Determine the (x, y) coordinate at the center of the cell enclosing the given text.  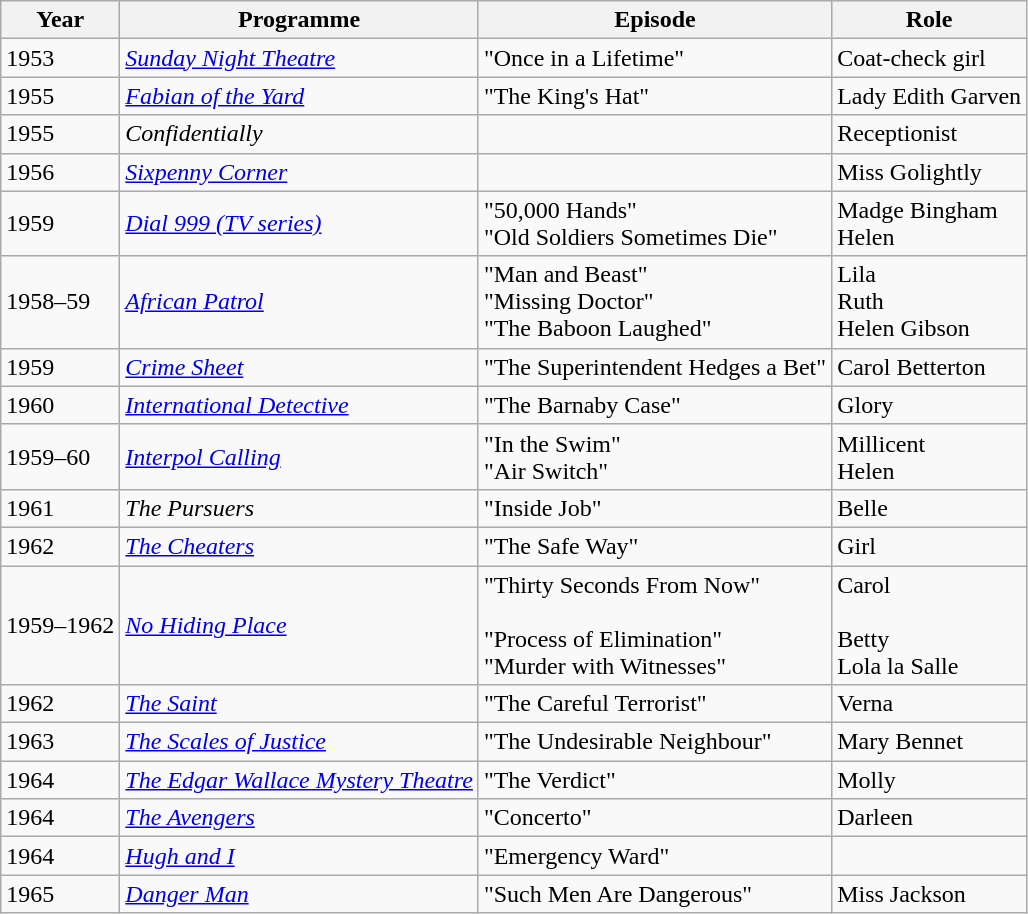
"Concerto" (654, 818)
"The Verdict" (654, 780)
"The Safe Way" (654, 546)
No Hiding Place (300, 626)
Interpol Calling (300, 456)
1956 (60, 172)
Girl (930, 546)
"In the Swim""Air Switch" (654, 456)
Carol Betterton (930, 367)
Role (930, 20)
Fabian of the Yard (300, 96)
Miss Jackson (930, 894)
CarolBetty Lola la Salle (930, 626)
The Saint (300, 704)
Glory (930, 405)
1959–60 (60, 456)
Receptionist (930, 134)
Danger Man (300, 894)
International Detective (300, 405)
Sixpenny Corner (300, 172)
1958–59 (60, 302)
Dial 999 (TV series) (300, 224)
Mary Bennet (930, 742)
"Such Men Are Dangerous" (654, 894)
Belle (930, 508)
Crime Sheet (300, 367)
"Thirty Seconds From Now""Process of Elimination" "Murder with Witnesses" (654, 626)
Molly (930, 780)
"The Barnaby Case" (654, 405)
The Edgar Wallace Mystery Theatre (300, 780)
1965 (60, 894)
The Scales of Justice (300, 742)
Hugh and I (300, 856)
MillicentHelen (930, 456)
The Pursuers (300, 508)
Verna (930, 704)
The Avengers (300, 818)
1960 (60, 405)
"Emergency Ward" (654, 856)
Year (60, 20)
African Patrol (300, 302)
1961 (60, 508)
Episode (654, 20)
"The Undesirable Neighbour" (654, 742)
1959–1962 (60, 626)
Coat-check girl (930, 58)
"Once in a Lifetime" (654, 58)
Sunday Night Theatre (300, 58)
Miss Golightly (930, 172)
1953 (60, 58)
LilaRuth Helen Gibson (930, 302)
1963 (60, 742)
Darleen (930, 818)
"Man and Beast""Missing Doctor" "The Baboon Laughed" (654, 302)
Lady Edith Garven (930, 96)
"The Superintendent Hedges a Bet" (654, 367)
Madge BinghamHelen (930, 224)
The Cheaters (300, 546)
"The Careful Terrorist" (654, 704)
"Inside Job" (654, 508)
Confidentially (300, 134)
"The King's Hat" (654, 96)
"50,000 Hands""Old Soldiers Sometimes Die" (654, 224)
Programme (300, 20)
